Determine the [x, y] coordinate at the center of the cell enclosing the given text.  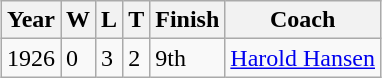
Finish [188, 20]
T [136, 20]
1926 [30, 58]
0 [78, 58]
Year [30, 20]
2 [136, 58]
3 [110, 58]
L [110, 20]
Coach [303, 20]
Harold Hansen [303, 58]
W [78, 20]
9th [188, 58]
